Pinpoint the cell where the given text exists, returning its (x, y) midpoint coordinate. 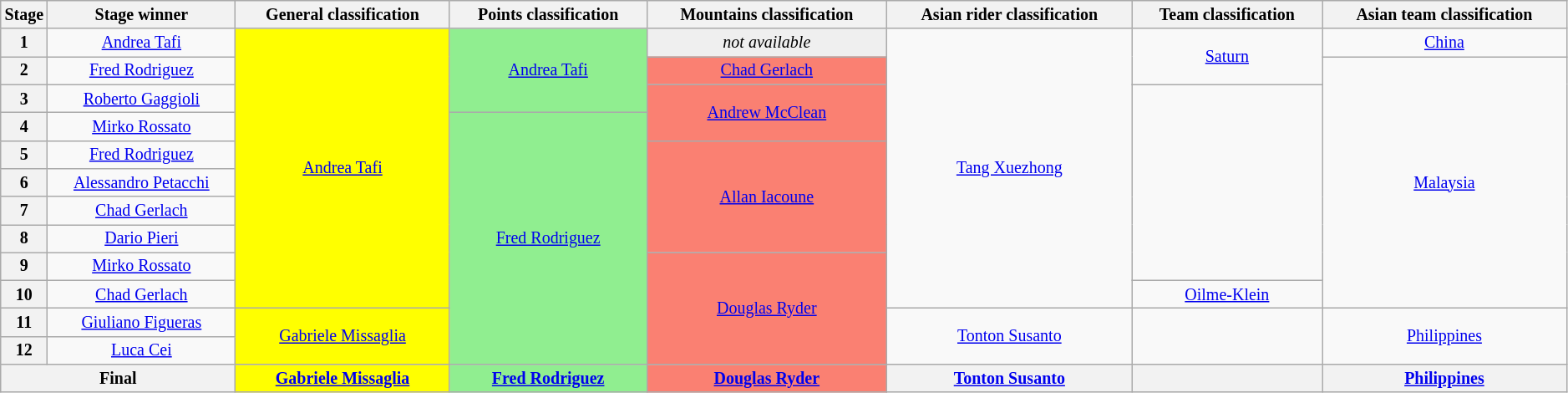
Tang Xuezhong (1010, 169)
Alessandro Petacchi (142, 182)
4 (24, 127)
8 (24, 239)
11 (24, 323)
7 (24, 211)
1 (24, 43)
10 (24, 294)
5 (24, 154)
Saturn (1226, 57)
Dario Pieri (142, 239)
China (1445, 43)
Malaysia (1445, 182)
Giuliano Figueras (142, 323)
Luca Cei (142, 351)
12 (24, 351)
Final (119, 378)
3 (24, 99)
Oilme-Klein (1226, 294)
General classification (343, 15)
Asian rider classification (1010, 15)
6 (24, 182)
Points classification (548, 15)
Stage (24, 15)
Mountains classification (767, 15)
2 (24, 70)
Stage winner (142, 15)
Andrew McClean (767, 112)
Asian team classification (1445, 15)
Roberto Gaggioli (142, 99)
Allan Iacoune (767, 196)
9 (24, 266)
Team classification (1226, 15)
not available (767, 43)
